Locate the cell with the specified text and output its (x, y) center coordinate. 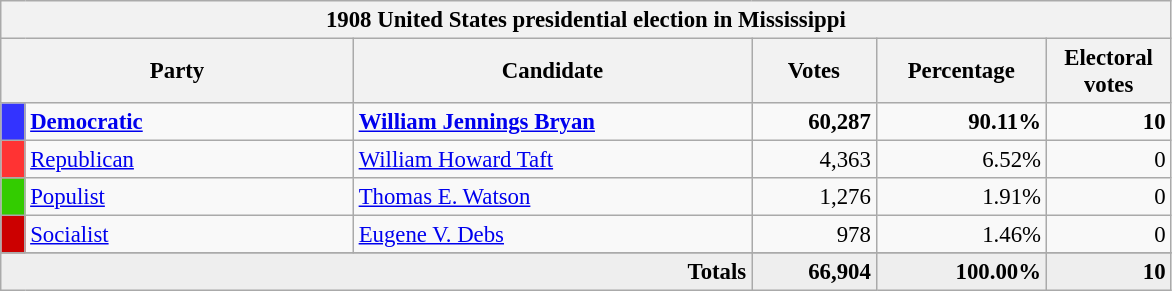
978 (814, 235)
4,363 (814, 160)
90.11% (961, 122)
Republican (189, 160)
Thomas E. Watson (552, 197)
Democratic (189, 122)
6.52% (961, 160)
1.91% (961, 197)
Eugene V. Debs (552, 235)
Party (178, 72)
10 (1108, 122)
Candidate (552, 72)
Percentage (961, 72)
William Howard Taft (552, 160)
1908 United States presidential election in Mississippi (586, 20)
Electoral votes (1108, 72)
1,276 (814, 197)
60,287 (814, 122)
Votes (814, 72)
Socialist (189, 235)
1.46% (961, 235)
William Jennings Bryan (552, 122)
Populist (189, 197)
